Pinpoint the cell where the given text exists, returning its [X, Y] midpoint coordinate. 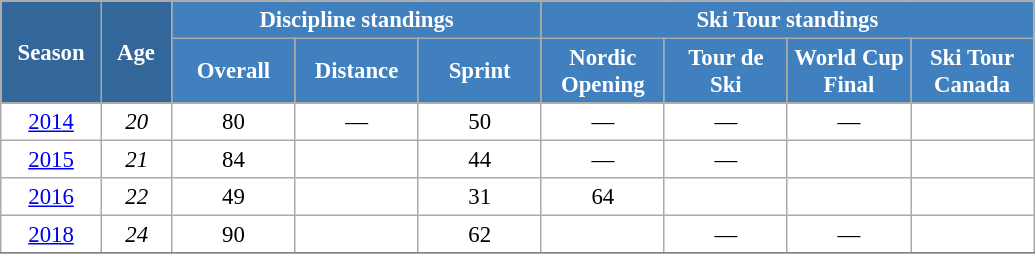
Discipline standings [356, 20]
31 [480, 197]
2016 [52, 197]
2014 [52, 122]
50 [480, 122]
Overall [234, 72]
20 [136, 122]
Sprint [480, 72]
Age [136, 52]
Season [52, 52]
Distance [356, 72]
80 [234, 122]
44 [480, 160]
Ski TourCanada [972, 72]
2015 [52, 160]
World CupFinal [848, 72]
2018 [52, 235]
22 [136, 197]
Ski Tour standings [787, 20]
62 [480, 235]
NordicOpening [602, 72]
49 [234, 197]
Tour deSki [726, 72]
21 [136, 160]
64 [602, 197]
90 [234, 235]
84 [234, 160]
24 [136, 235]
